Search for the cell housing the specified text and yield its (x, y) center coordinate. 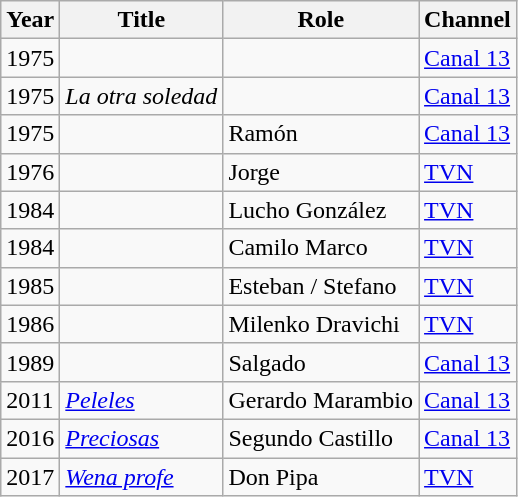
Channel (468, 20)
2011 (30, 400)
Milenko Dravichi (321, 324)
Salgado (321, 362)
Title (142, 20)
1985 (30, 286)
Year (30, 20)
2017 (30, 477)
Jorge (321, 172)
Don Pipa (321, 477)
La otra soledad (142, 96)
1986 (30, 324)
Role (321, 20)
2016 (30, 438)
Lucho González (321, 210)
Camilo Marco (321, 248)
Preciosas (142, 438)
1976 (30, 172)
Ramón (321, 134)
Peleles (142, 400)
Gerardo Marambio (321, 400)
Esteban / Stefano (321, 286)
Wena profe (142, 477)
1989 (30, 362)
Segundo Castillo (321, 438)
